Output the (x, y) coordinate of the center of the cell containing the given text.  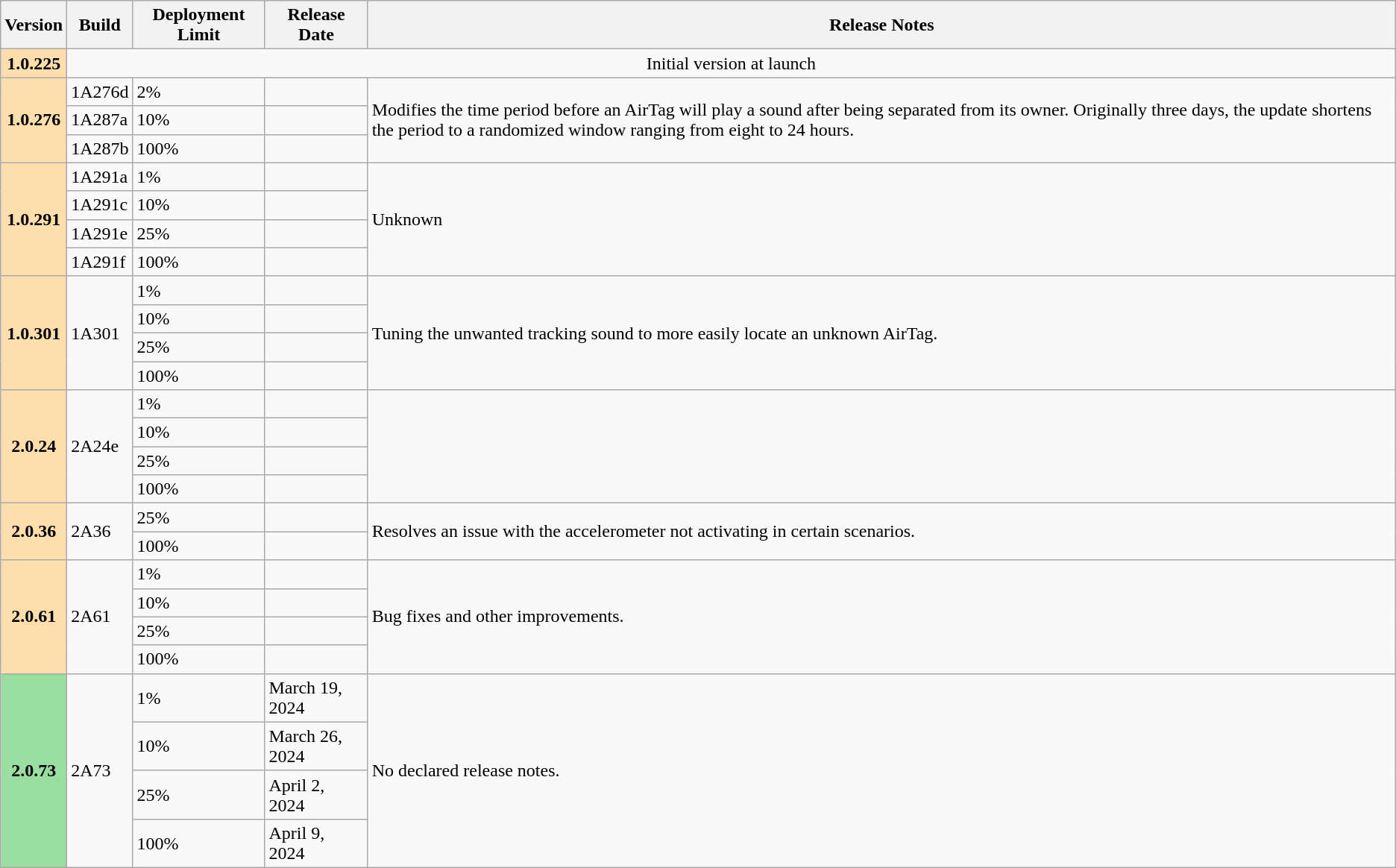
1A291e (100, 233)
2.0.36 (34, 532)
2% (198, 92)
March 26, 2024 (316, 746)
Resolves an issue with the accelerometer not activating in certain scenarios. (881, 532)
Initial version at launch (732, 63)
1A287a (100, 120)
1A291a (100, 177)
1.0.291 (34, 219)
Deployment Limit (198, 25)
2A61 (100, 617)
1.0.225 (34, 63)
Build (100, 25)
2A36 (100, 532)
1A301 (100, 333)
2A24e (100, 447)
Release Date (316, 25)
1.0.301 (34, 333)
April 9, 2024 (316, 843)
Bug fixes and other improvements. (881, 617)
2.0.61 (34, 617)
March 19, 2024 (316, 698)
Release Notes (881, 25)
1A276d (100, 92)
April 2, 2024 (316, 795)
No declared release notes. (881, 770)
2A73 (100, 770)
2.0.24 (34, 447)
2.0.73 (34, 770)
1A291c (100, 205)
Unknown (881, 219)
1A287b (100, 148)
1.0.276 (34, 120)
1A291f (100, 262)
Tuning the unwanted tracking sound to more easily locate an unknown AirTag. (881, 333)
Version (34, 25)
